Return the [x, y] coordinate for the center point of the cell that contains the specified text.  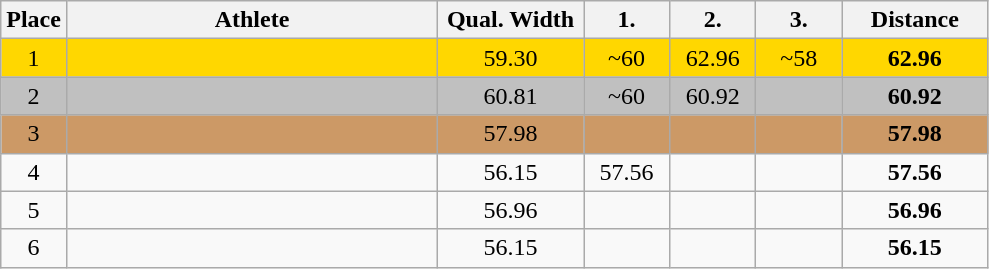
~58 [799, 58]
3. [799, 20]
2 [34, 96]
1. [627, 20]
2. [713, 20]
Athlete [252, 20]
6 [34, 248]
59.30 [511, 58]
Place [34, 20]
Distance [915, 20]
4 [34, 172]
1 [34, 58]
5 [34, 210]
Qual. Width [511, 20]
60.81 [511, 96]
3 [34, 134]
